Find where the given text appears and provide that cell's center as [X, Y] coordinate. 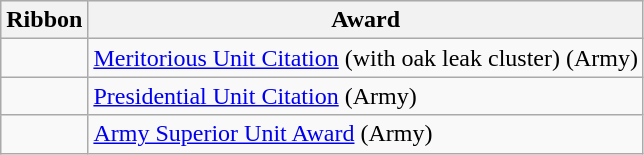
Presidential Unit Citation (Army) [366, 96]
Award [366, 20]
Meritorious Unit Citation (with oak leak cluster) (Army) [366, 58]
Army Superior Unit Award (Army) [366, 134]
Ribbon [44, 20]
